For the text-containing cell, return its midpoint in [X, Y] coordinate format. 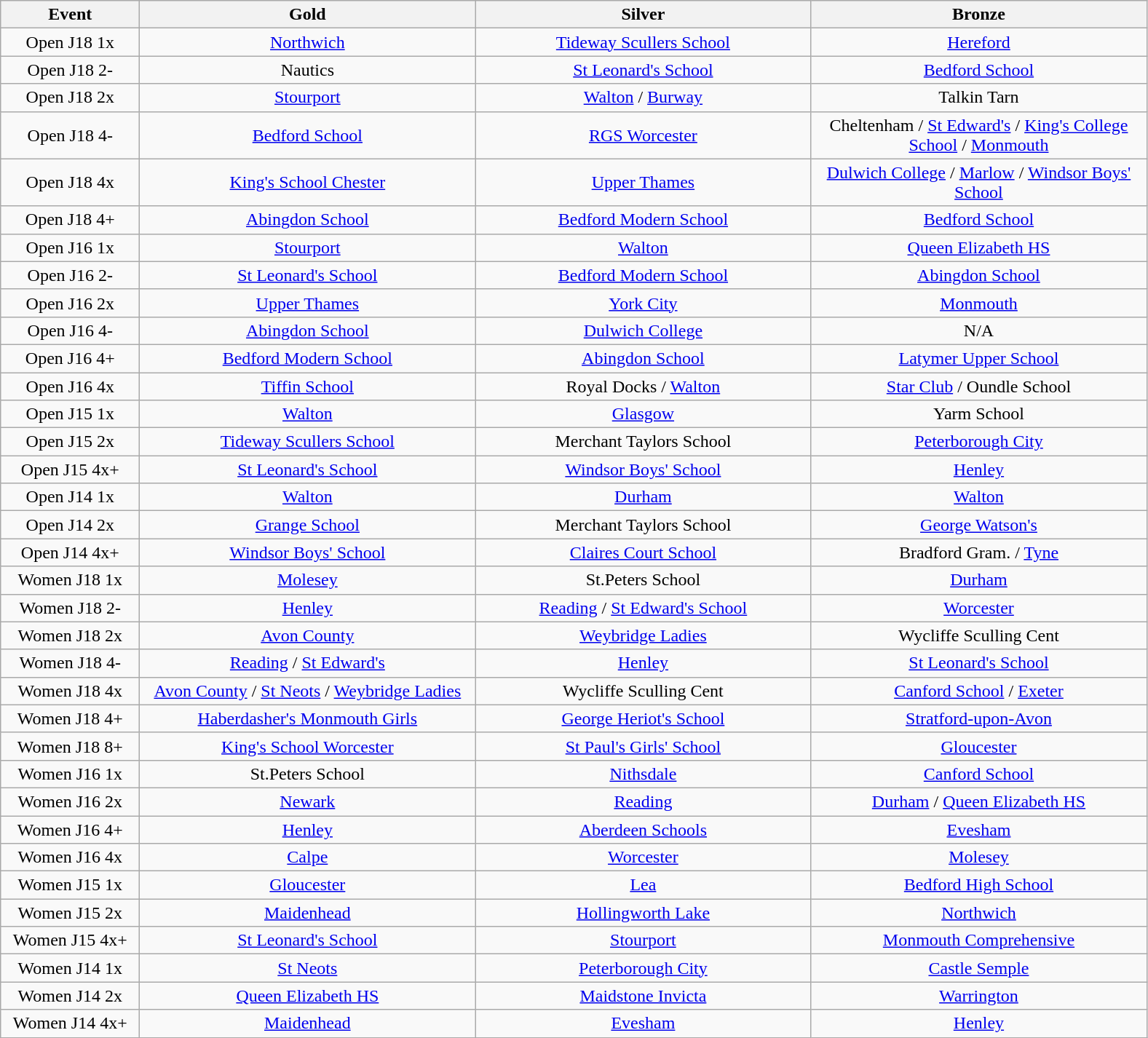
Women J16 4x [70, 857]
Women J16 4+ [70, 829]
St Paul's Girls' School [644, 746]
Women J14 2x [70, 996]
Women J18 4+ [70, 718]
Hereford [978, 42]
Claires Court School [644, 552]
Reading / St Edward's [307, 663]
Stratford-upon-Avon [978, 718]
Women J15 4x+ [70, 940]
Open J18 4+ [70, 220]
Haberdasher's Monmouth Girls [307, 718]
Open J16 4x [70, 387]
Gold [307, 15]
Bradford Gram. / Tyne [978, 552]
Calpe [307, 857]
Open J16 4- [70, 330]
Open J18 4x [70, 182]
Glasgow [644, 414]
Event [70, 15]
Monmouth Comprehensive [978, 940]
Dulwich College [644, 330]
Canford School [978, 774]
George Watson's [978, 525]
Royal Docks / Walton [644, 387]
Maidstone Invicta [644, 996]
N/A [978, 330]
Reading / St Edward's School [644, 608]
Open J16 2x [70, 303]
Women J18 8+ [70, 746]
Monmouth [978, 303]
Lea [644, 885]
Cheltenham / St Edward's / King's College School / Monmouth [978, 135]
Women J18 2- [70, 608]
Open J18 1x [70, 42]
Star Club / Oundle School [978, 387]
Open J14 1x [70, 497]
Latymer Upper School [978, 358]
Women J14 4x+ [70, 1023]
Newark [307, 801]
Women J18 2x [70, 635]
Canford School / Exeter [978, 691]
Women J18 1x [70, 580]
Women J16 1x [70, 774]
Aberdeen Schools [644, 829]
Warrington [978, 996]
Open J18 4- [70, 135]
Open J16 4+ [70, 358]
Walton / Burway [644, 98]
Dulwich College / Marlow / Windsor Boys' School [978, 182]
Women J18 4- [70, 663]
Open J15 2x [70, 442]
Open J14 2x [70, 525]
Bronze [978, 15]
Women J14 1x [70, 968]
Open J15 1x [70, 414]
Grange School [307, 525]
St Neots [307, 968]
Hollingworth Lake [644, 913]
Women J18 4x [70, 691]
Bedford High School [978, 885]
Weybridge Ladies [644, 635]
York City [644, 303]
Open J16 1x [70, 247]
George Heriot's School [644, 718]
King's School Chester [307, 182]
King's School Worcester [307, 746]
Open J14 4x+ [70, 552]
Tiffin School [307, 387]
Open J18 2x [70, 98]
Durham / Queen Elizabeth HS [978, 801]
Avon County / St Neots / Weybridge Ladies [307, 691]
Silver [644, 15]
Avon County [307, 635]
Nithsdale [644, 774]
Open J15 4x+ [70, 470]
Women J15 1x [70, 885]
Nautics [307, 70]
Yarm School [978, 414]
Reading [644, 801]
Women J16 2x [70, 801]
Talkin Tarn [978, 98]
Women J15 2x [70, 913]
Open J16 2- [70, 275]
RGS Worcester [644, 135]
Castle Semple [978, 968]
Open J18 2- [70, 70]
